Pinpoint the cell where the given text exists, returning its [x, y] midpoint coordinate. 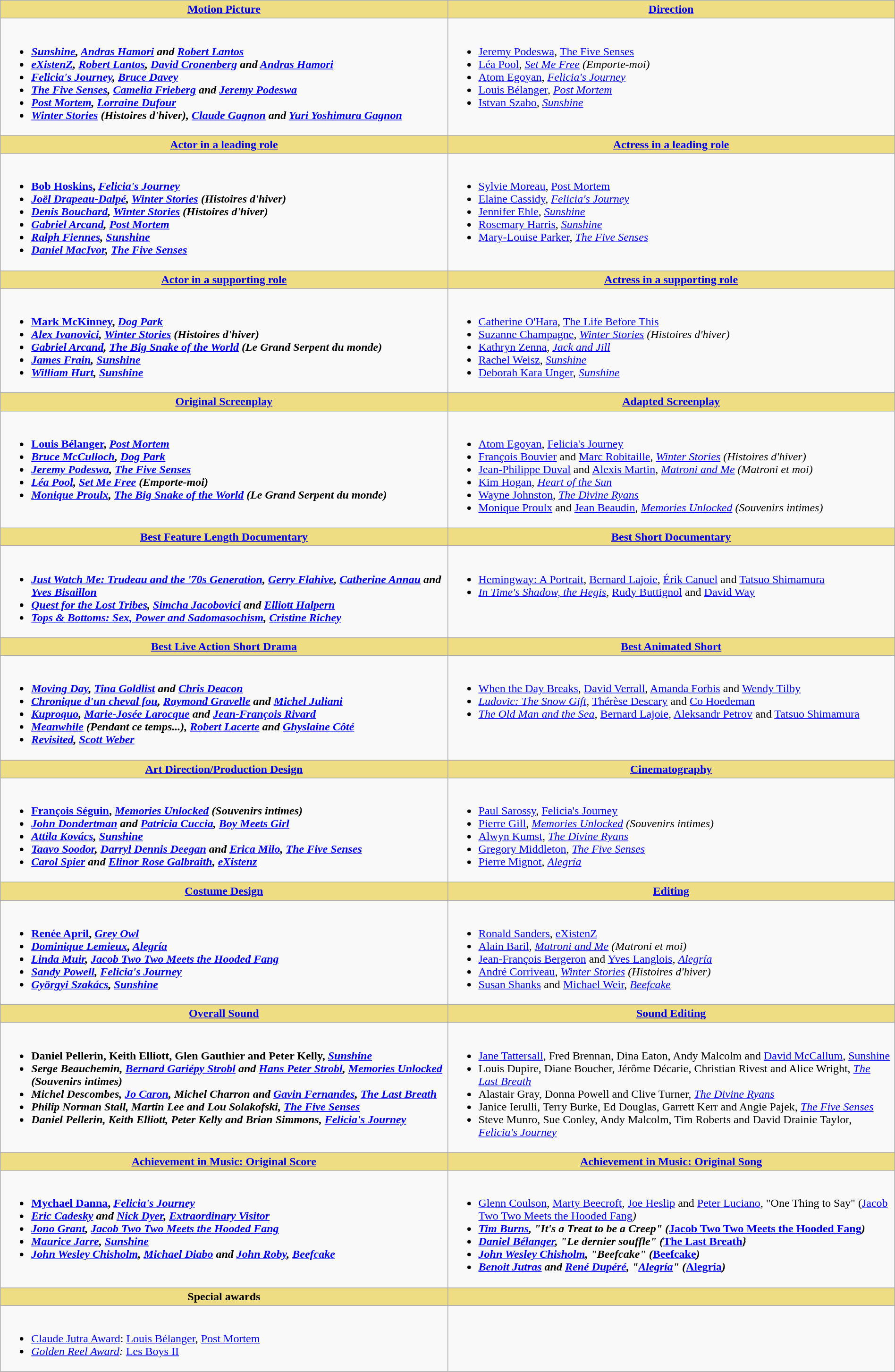
Achievement in Music: Original Song [671, 1161]
Direction [671, 9]
Jeremy Podeswa, The Five SensesLéa Pool, Set Me Free (Emporte-moi)Atom Egoyan, Felicia's JourneyLouis Bélanger, Post MortemIstvan Szabo, Sunshine [671, 77]
Claude Jutra Award: Louis Bélanger, Post MortemGolden Reel Award: Les Boys II [224, 1338]
Motion Picture [224, 9]
Cinematography [671, 769]
Actress in a supporting role [671, 279]
Best Feature Length Documentary [224, 537]
Actor in a leading role [224, 144]
Special awards [224, 1296]
Sound Editing [671, 1014]
Sylvie Moreau, Post MortemElaine Cassidy, Felicia's JourneyJennifer Ehle, SunshineRosemary Harris, SunshineMary-Louise Parker, The Five Senses [671, 212]
Editing [671, 891]
Hemingway: A Portrait, Bernard Lajoie, Érik Canuel and Tatsuo ShimamuraIn Time's Shadow, the Hegis, Rudy Buttignol and David Way [671, 592]
Actor in a supporting role [224, 279]
Best Animated Short [671, 646]
Achievement in Music: Original Score [224, 1161]
Adapted Screenplay [671, 402]
Original Screenplay [224, 402]
Overall Sound [224, 1014]
Actress in a leading role [671, 144]
Costume Design [224, 891]
Best Live Action Short Drama [224, 646]
Art Direction/Production Design [224, 769]
Best Short Documentary [671, 537]
